Pinpoint the cell where the given text exists, returning its [X, Y] midpoint coordinate. 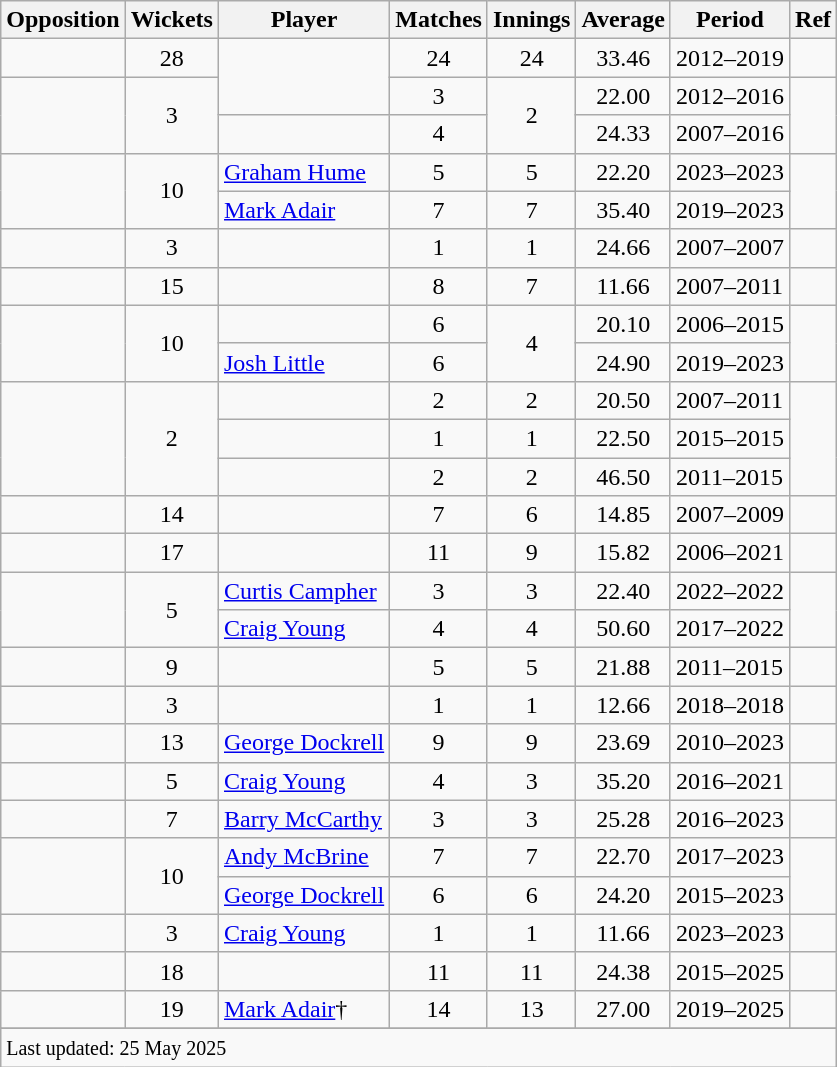
2015–2023 [730, 895]
20.50 [624, 400]
Graham Hume [304, 172]
22.00 [624, 96]
Player [304, 20]
20.10 [624, 324]
2016–2023 [730, 819]
Wickets [172, 20]
15 [172, 286]
8 [439, 286]
19 [172, 1009]
22.50 [624, 438]
25.28 [624, 819]
46.50 [624, 477]
24.33 [624, 134]
2007–2009 [730, 515]
33.46 [624, 58]
2016–2021 [730, 781]
Average [624, 20]
2007–2016 [730, 134]
Mark Adair [304, 210]
21.88 [624, 667]
Period [730, 20]
2017–2022 [730, 629]
17 [172, 553]
2015–2025 [730, 971]
2012–2019 [730, 58]
14.85 [624, 515]
Opposition [63, 20]
22.20 [624, 172]
27.00 [624, 1009]
15.82 [624, 553]
24.90 [624, 362]
12.66 [624, 705]
Josh Little [304, 362]
2012–2016 [730, 96]
2019–2025 [730, 1009]
Barry McCarthy [304, 819]
35.20 [624, 781]
22.40 [624, 591]
23.69 [624, 743]
50.60 [624, 629]
Innings [531, 20]
Andy McBrine [304, 857]
2010–2023 [730, 743]
2017–2023 [730, 857]
2018–2018 [730, 705]
35.40 [624, 210]
22.70 [624, 857]
Curtis Campher [304, 591]
2022–2022 [730, 591]
18 [172, 971]
2006–2015 [730, 324]
Mark Adair† [304, 1009]
28 [172, 58]
24.38 [624, 971]
2015–2015 [730, 438]
2006–2021 [730, 553]
Matches [439, 20]
Ref [814, 20]
24.66 [624, 248]
2007–2007 [730, 248]
Last updated: 25 May 2025 [419, 1047]
24.20 [624, 895]
